Detect which cell encompasses the target text, then output its [x, y] center coordinate. 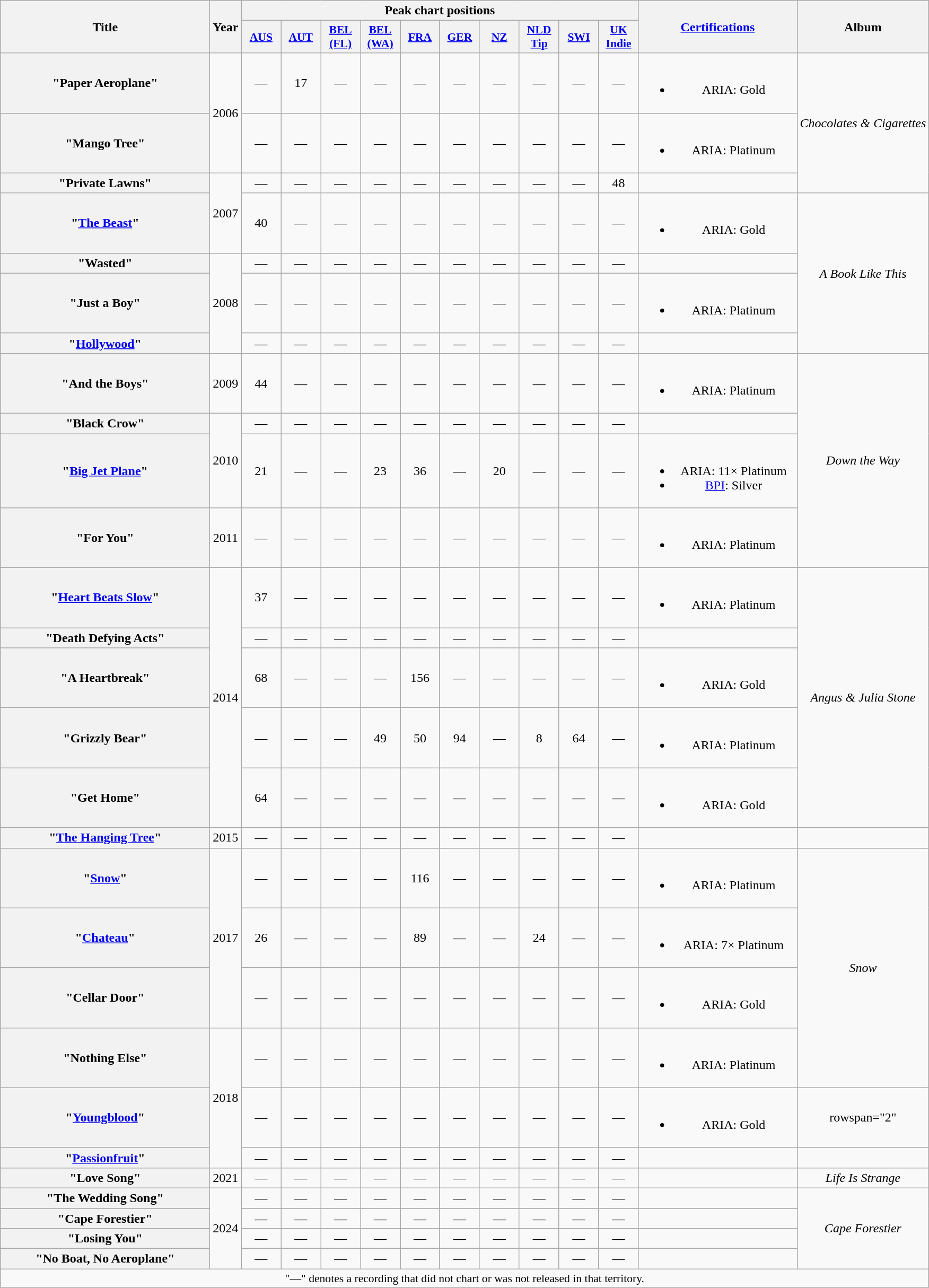
156 [420, 678]
"The Beast" [105, 223]
2010 [226, 460]
Album [863, 27]
FRA [420, 37]
Cape Forestier [863, 1228]
UKIndie [618, 37]
rowspan="2" [863, 1118]
NLDTip [539, 37]
BEL(FL) [340, 37]
"The Hanging Tree" [105, 838]
2017 [226, 937]
"The Wedding Song" [105, 1198]
"Youngblood" [105, 1118]
2024 [226, 1228]
"Wasted" [105, 263]
23 [381, 471]
"No Boat, No Aeroplane" [105, 1259]
A Book Like This [863, 273]
44 [261, 383]
Title [105, 27]
"Heart Beats Slow" [105, 598]
"Cellar Door" [105, 998]
68 [261, 678]
"Love Song" [105, 1178]
BEL(WA) [381, 37]
Certifications [718, 27]
Chocolates & Cigarettes [863, 123]
8 [539, 738]
Angus & Julia Stone [863, 698]
2014 [226, 698]
GER [459, 37]
2021 [226, 1178]
"Hollywood" [105, 343]
50 [420, 738]
AUT [301, 37]
"Cape Forestier" [105, 1218]
ARIA: 11× PlatinumBPI: Silver [718, 471]
2007 [226, 213]
"A Heartbreak" [105, 678]
"Just a Boy" [105, 303]
Snow [863, 968]
2006 [226, 113]
20 [499, 471]
2008 [226, 303]
2009 [226, 383]
26 [261, 937]
49 [381, 738]
SWI [579, 37]
2011 [226, 538]
AUS [261, 37]
Life Is Strange [863, 1178]
"Nothing Else" [105, 1057]
"—" denotes a recording that did not chart or was not released in that territory. [464, 1278]
"And the Boys" [105, 383]
40 [261, 223]
"Chateau" [105, 937]
37 [261, 598]
48 [618, 183]
"Big Jet Plane" [105, 471]
94 [459, 738]
2018 [226, 1098]
Down the Way [863, 460]
"Mango Tree" [105, 143]
Peak chart positions [440, 11]
Year [226, 27]
"Snow" [105, 878]
NZ [499, 37]
"For You" [105, 538]
21 [261, 471]
"Get Home" [105, 798]
"Private Lawns" [105, 183]
ARIA: 7× Platinum [718, 937]
89 [420, 937]
24 [539, 937]
"Losing You" [105, 1239]
"Paper Aeroplane" [105, 83]
"Grizzly Bear" [105, 738]
"Passionfruit" [105, 1158]
17 [301, 83]
116 [420, 878]
"Death Defying Acts" [105, 638]
36 [420, 471]
2015 [226, 838]
"Black Crow" [105, 423]
